Pinpoint the cell where the given text exists, returning its (X, Y) midpoint coordinate. 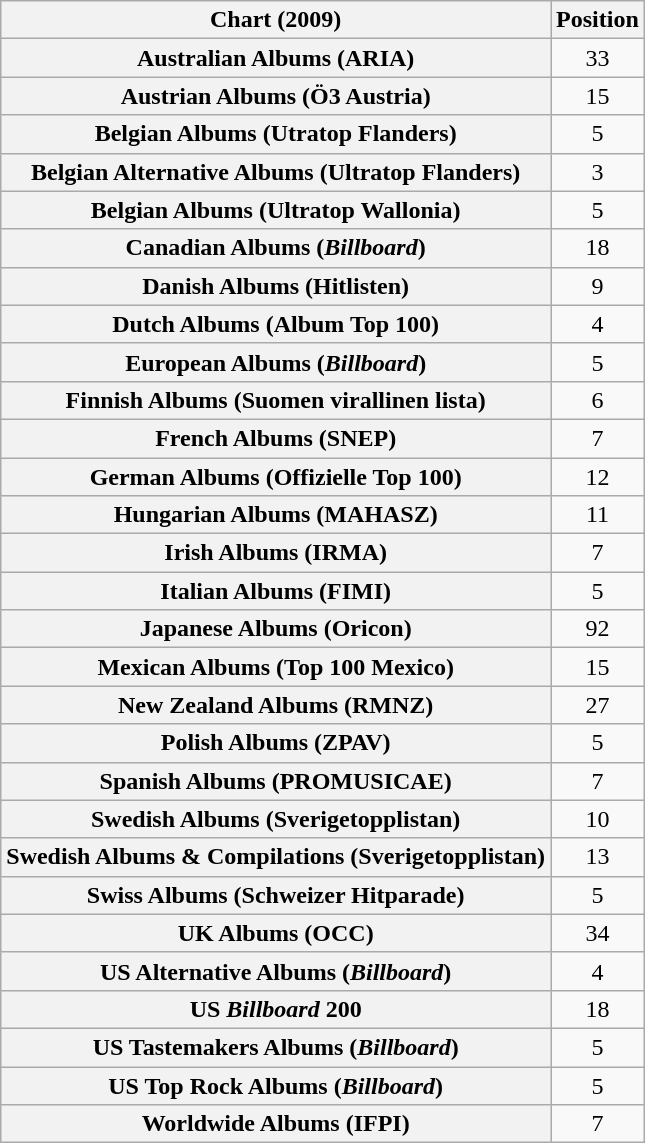
Belgian Alternative Albums (Ultratop Flanders) (276, 172)
11 (598, 515)
34 (598, 933)
US Alternative Albums (Billboard) (276, 971)
Canadian Albums (Billboard) (276, 248)
New Zealand Albums (RMNZ) (276, 705)
Worldwide Albums (IFPI) (276, 1124)
Australian Albums (ARIA) (276, 58)
Danish Albums (Hitlisten) (276, 286)
French Albums (SNEP) (276, 438)
Dutch Albums (Album Top 100) (276, 324)
Polish Albums (ZPAV) (276, 743)
Chart (2009) (276, 20)
Japanese Albums (Oricon) (276, 629)
27 (598, 705)
12 (598, 477)
Austrian Albums (Ö3 Austria) (276, 96)
9 (598, 286)
10 (598, 819)
Swiss Albums (Schweizer Hitparade) (276, 895)
Belgian Albums (Utratop Flanders) (276, 134)
US Billboard 200 (276, 1009)
13 (598, 857)
Belgian Albums (Ultratop Wallonia) (276, 210)
Spanish Albums (PROMUSICAE) (276, 781)
UK Albums (OCC) (276, 933)
Swedish Albums (Sverigetopplistan) (276, 819)
33 (598, 58)
92 (598, 629)
Hungarian Albums (MAHASZ) (276, 515)
Position (598, 20)
Swedish Albums & Compilations (Sverigetopplistan) (276, 857)
Mexican Albums (Top 100 Mexico) (276, 667)
German Albums (Offizielle Top 100) (276, 477)
European Albums (Billboard) (276, 362)
US Tastemakers Albums (Billboard) (276, 1047)
3 (598, 172)
Irish Albums (IRMA) (276, 553)
US Top Rock Albums (Billboard) (276, 1085)
Italian Albums (FIMI) (276, 591)
Finnish Albums (Suomen virallinen lista) (276, 400)
6 (598, 400)
